Locate the cell with the specified text and output its [X, Y] center coordinate. 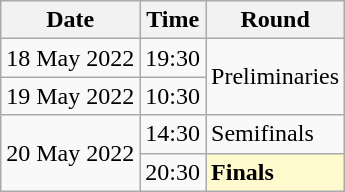
Round [276, 20]
18 May 2022 [70, 58]
Time [173, 20]
10:30 [173, 96]
Finals [276, 172]
20 May 2022 [70, 153]
19:30 [173, 58]
Date [70, 20]
14:30 [173, 134]
Preliminaries [276, 77]
19 May 2022 [70, 96]
20:30 [173, 172]
Semifinals [276, 134]
